Pinpoint the cell where the given text exists, returning its [x, y] midpoint coordinate. 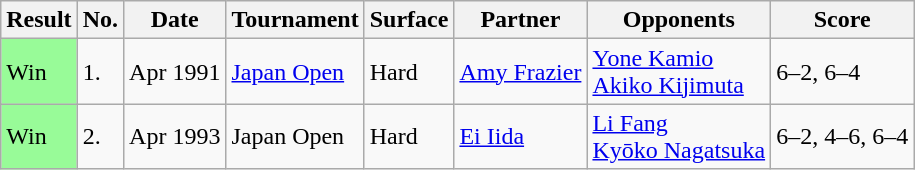
6–2, 4–6, 6–4 [842, 136]
Date [175, 20]
Opponents [679, 20]
Result [39, 20]
Amy Frazier [520, 72]
Score [842, 20]
2. [100, 136]
Apr 1991 [175, 72]
Yone Kamio Akiko Kijimuta [679, 72]
Tournament [295, 20]
Apr 1993 [175, 136]
Li Fang Kyōko Nagatsuka [679, 136]
6–2, 6–4 [842, 72]
Ei Iida [520, 136]
Surface [409, 20]
1. [100, 72]
No. [100, 20]
Partner [520, 20]
